Provide the [X, Y] coordinate of the cell's center where the given text is located.  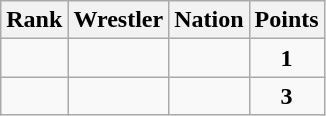
Points [286, 20]
Rank [34, 20]
Wrestler [118, 20]
Nation [209, 20]
1 [286, 58]
3 [286, 96]
